Scan for the cell matching the given text and deliver its [x, y] coordinate at center. 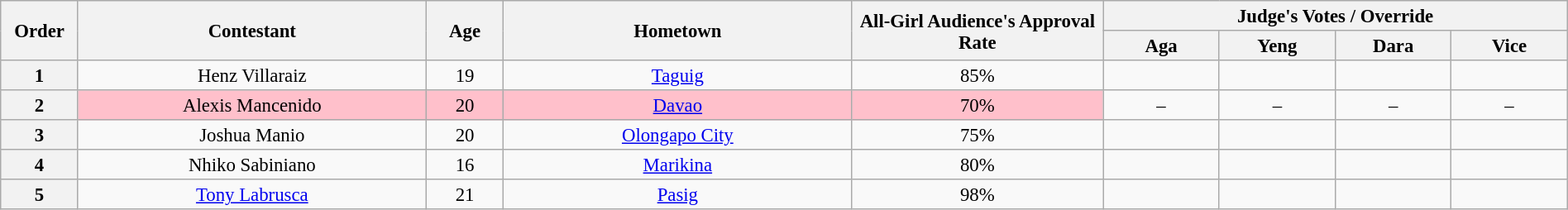
80% [978, 165]
19 [465, 75]
Joshua Manio [251, 135]
75% [978, 135]
85% [978, 75]
Tony Labrusca [251, 195]
5 [40, 195]
16 [465, 165]
98% [978, 195]
Order [40, 31]
Yeng [1277, 45]
Age [465, 31]
2 [40, 105]
70% [978, 105]
Marikina [678, 165]
Aga [1161, 45]
Judge's Votes / Override [1335, 16]
Taguig [678, 75]
Hometown [678, 31]
Alexis Mancenido [251, 105]
Contestant [251, 31]
Olongapo City [678, 135]
Dara [1394, 45]
Davao [678, 105]
3 [40, 135]
1 [40, 75]
All-Girl Audience's Approval Rate [978, 31]
21 [465, 195]
Pasig [678, 195]
Nhiko Sabiniano [251, 165]
4 [40, 165]
Henz Villaraiz [251, 75]
Vice [1509, 45]
